Find where the given text appears and provide that cell's center as [X, Y] coordinate. 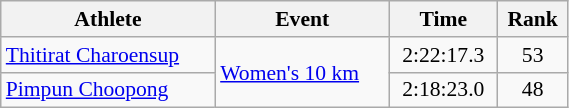
Time [443, 19]
Athlete [108, 19]
48 [532, 90]
Women's 10 km [302, 72]
2:22:17.3 [443, 55]
Thitirat Charoensup [108, 55]
Pimpun Choopong [108, 90]
Event [302, 19]
2:18:23.0 [443, 90]
Rank [532, 19]
53 [532, 55]
